Determine the (X, Y) coordinate at the center of the cell enclosing the given text.  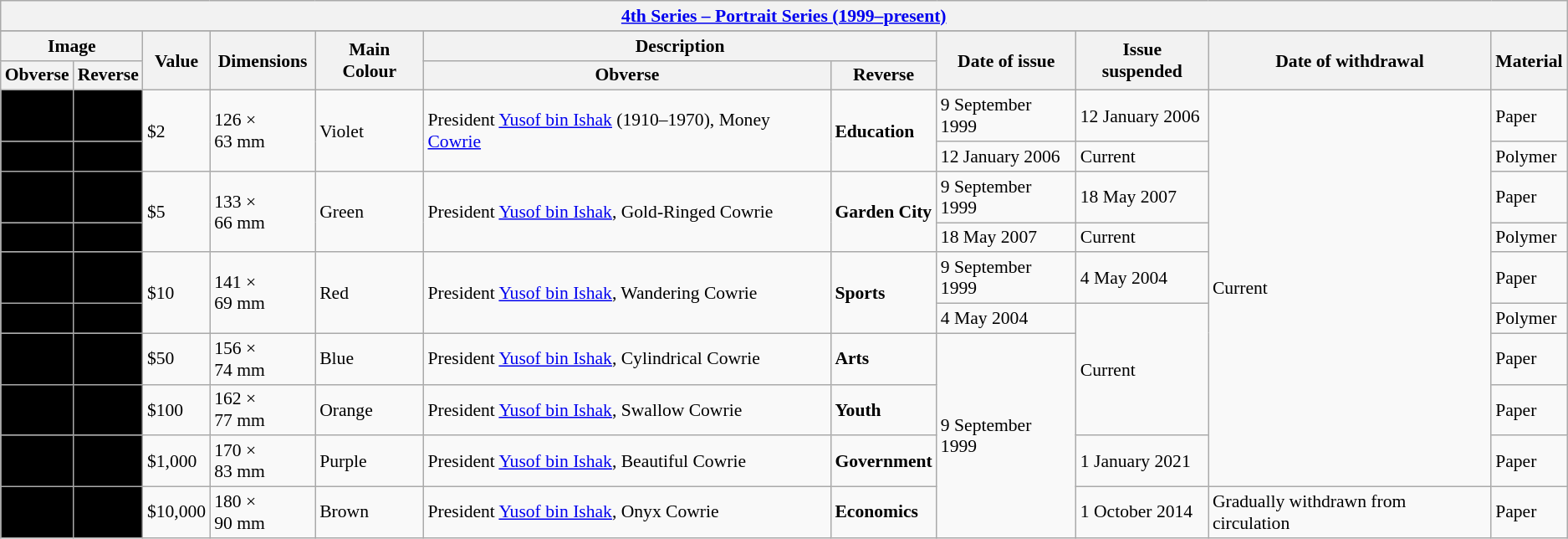
$1,000 (176, 462)
Brown (370, 512)
Violet (370, 131)
President Yusof bin Ishak, Cylindrical Cowrie (627, 358)
President Yusof bin Ishak, Swallow Cowrie (627, 410)
Value (176, 60)
141 × 69 mm (263, 293)
Youth (883, 410)
1 October 2014 (1142, 512)
156 × 74 mm (263, 358)
Sports (883, 293)
126 × 63 mm (263, 131)
Purple (370, 462)
Date of issue (1007, 60)
President Yusof bin Ishak (1910–1970), Money Cowrie (627, 131)
Economics (883, 512)
Orange (370, 410)
$5 (176, 213)
Dimensions (263, 60)
170 × 83 mm (263, 462)
$100 (176, 410)
Garden City (883, 213)
162 × 77 mm (263, 410)
$50 (176, 358)
1 January 2021 (1142, 462)
President Yusof bin Ishak, Gold-Ringed Cowrie (627, 213)
Date of withdrawal (1350, 60)
180 × 90 mm (263, 512)
Government (883, 462)
4th Series – Portrait Series (1999–present) (784, 16)
Image (72, 46)
President Yusof bin Ishak, Wandering Cowrie (627, 293)
President Yusof bin Ishak, Onyx Cowrie (627, 512)
$10 (176, 293)
President Yusof bin Ishak, Beautiful Cowrie (627, 462)
$2 (176, 131)
$10,000 (176, 512)
Red (370, 293)
Education (883, 131)
Arts (883, 358)
133 × 66 mm (263, 213)
Blue (370, 358)
Description (679, 46)
Main Colour (370, 60)
Material (1529, 60)
Gradually withdrawn from circulation (1350, 512)
Issue suspended (1142, 60)
Green (370, 213)
